Capture the cell that displays the provided text and extract its [X, Y] central coordinate. 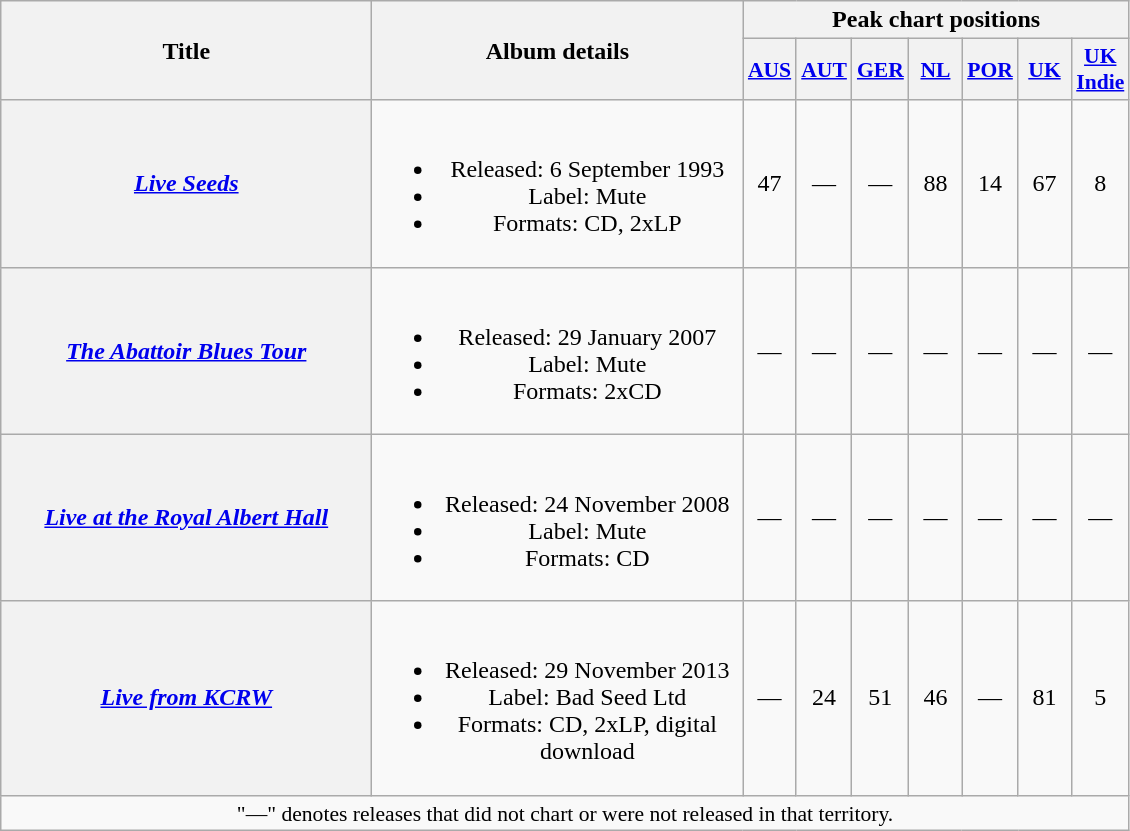
24 [824, 698]
GER [880, 70]
Released: 29 January 2007Label: MuteFormats: 2xCD [558, 350]
81 [1044, 698]
47 [770, 184]
Title [186, 50]
"—" denotes releases that did not chart or were not released in that territory. [566, 813]
Released: 6 September 1993Label: MuteFormats: CD, 2xLP [558, 184]
Peak chart positions [936, 20]
UK [1044, 70]
Released: 29 November 2013Label: Bad Seed LtdFormats: CD, 2xLP, digital download [558, 698]
The Abattoir Blues Tour [186, 350]
8 [1100, 184]
UK Indie [1100, 70]
14 [990, 184]
AUT [824, 70]
Album details [558, 50]
AUS [770, 70]
POR [990, 70]
Released: 24 November 2008Label: MuteFormats: CD [558, 518]
5 [1100, 698]
NL [936, 70]
88 [936, 184]
Live Seeds [186, 184]
Live at the Royal Albert Hall [186, 518]
46 [936, 698]
67 [1044, 184]
51 [880, 698]
Live from KCRW [186, 698]
